Identify which cell holds the provided text, then report its (x, y) central coordinate. 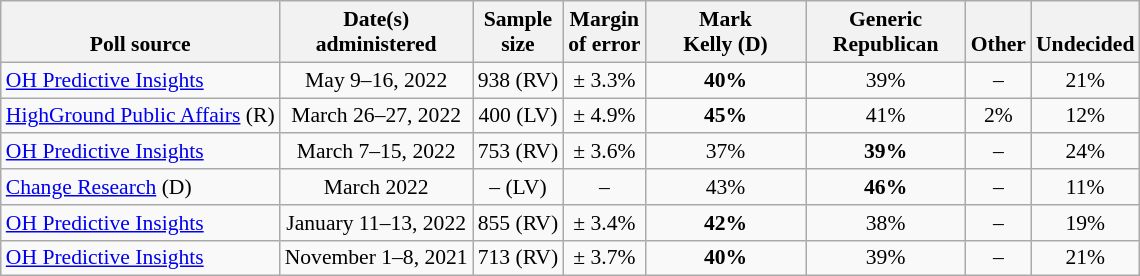
24% (1085, 152)
753 (RV) (518, 152)
42% (725, 223)
MarkKelly (D) (725, 32)
Other (998, 32)
May 9–16, 2022 (376, 80)
Poll source (140, 32)
713 (RV) (518, 258)
± 4.9% (604, 116)
12% (1085, 116)
March 2022 (376, 187)
855 (RV) (518, 223)
41% (886, 116)
37% (725, 152)
± 3.3% (604, 80)
45% (725, 116)
Change Research (D) (140, 187)
– (LV) (518, 187)
400 (LV) (518, 116)
March 26–27, 2022 (376, 116)
November 1–8, 2021 (376, 258)
Undecided (1085, 32)
± 3.4% (604, 223)
38% (886, 223)
43% (725, 187)
March 7–15, 2022 (376, 152)
HighGround Public Affairs (R) (140, 116)
Marginof error (604, 32)
46% (886, 187)
Samplesize (518, 32)
Date(s)administered (376, 32)
19% (1085, 223)
11% (1085, 187)
± 3.6% (604, 152)
± 3.7% (604, 258)
GenericRepublican (886, 32)
January 11–13, 2022 (376, 223)
938 (RV) (518, 80)
2% (998, 116)
